Provide the [X, Y] coordinate of the cell's center where the given text is located.  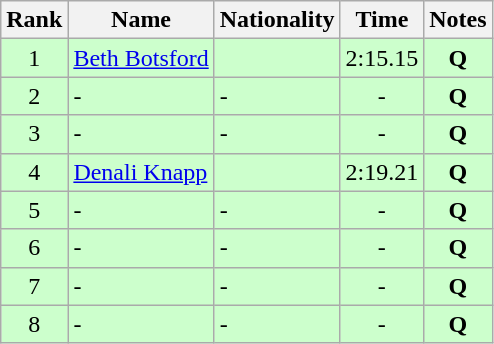
Time [382, 20]
4 [34, 172]
3 [34, 134]
Rank [34, 20]
Beth Botsford [141, 58]
Denali Knapp [141, 172]
8 [34, 324]
5 [34, 210]
Name [141, 20]
7 [34, 286]
Notes [458, 20]
Nationality [277, 20]
1 [34, 58]
2 [34, 96]
2:19.21 [382, 172]
2:15.15 [382, 58]
6 [34, 248]
